Find where the given text appears and provide that cell's center as (x, y) coordinate. 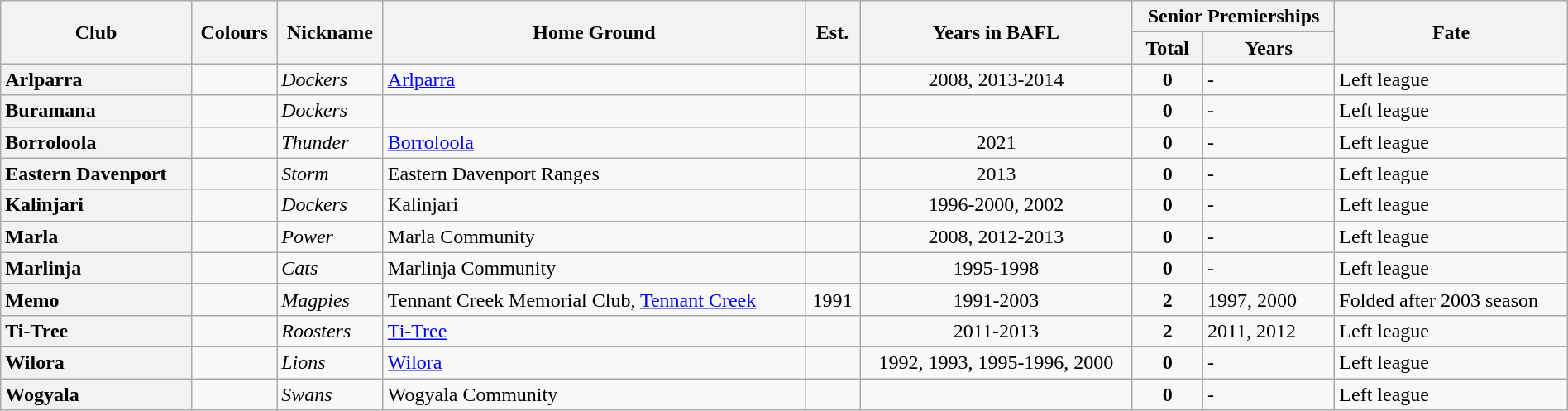
2008, 2012-2013 (997, 237)
Wogyala Community (594, 394)
Folded after 2003 season (1451, 299)
1992, 1993, 1995-1996, 2000 (997, 362)
Buramana (96, 111)
Lions (331, 362)
Memo (96, 299)
Years in BAFL (997, 32)
Power (331, 237)
Marlinja (96, 268)
Thunder (331, 142)
Marlinja Community (594, 268)
Years (1269, 48)
Home Ground (594, 32)
2011, 2012 (1269, 331)
1991 (833, 299)
2011-2013 (997, 331)
Magpies (331, 299)
Marla Community (594, 237)
Nickname (331, 32)
Senior Premierships (1234, 17)
Club (96, 32)
2008, 2013-2014 (997, 79)
Cats (331, 268)
2013 (997, 174)
Est. (833, 32)
Tennant Creek Memorial Club, Tennant Creek (594, 299)
Eastern Davenport Ranges (594, 174)
Total (1168, 48)
Roosters (331, 331)
Wogyala (96, 394)
Marla (96, 237)
Colours (233, 32)
1996-2000, 2002 (997, 205)
1991-2003 (997, 299)
Swans (331, 394)
2021 (997, 142)
Storm (331, 174)
Fate (1451, 32)
1995-1998 (997, 268)
1997, 2000 (1269, 299)
Eastern Davenport (96, 174)
